From the cell containing the given text, extract its center point as (x, y) coordinate. 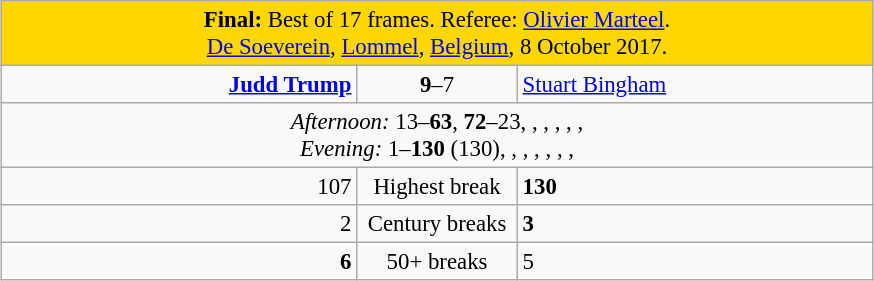
Judd Trump (179, 85)
3 (695, 224)
50+ breaks (438, 262)
Highest break (438, 187)
Century breaks (438, 224)
Final: Best of 17 frames. Referee: Olivier Marteel.De Soeverein, Lommel, Belgium, 8 October 2017. (437, 34)
9–7 (438, 85)
6 (179, 262)
Stuart Bingham (695, 85)
2 (179, 224)
107 (179, 187)
130 (695, 187)
5 (695, 262)
Afternoon: 13–63, 72–23, , , , , , Evening: 1–130 (130), , , , , , , (437, 136)
